Extract the [X, Y] coordinate from the center of the cell holding the provided text.  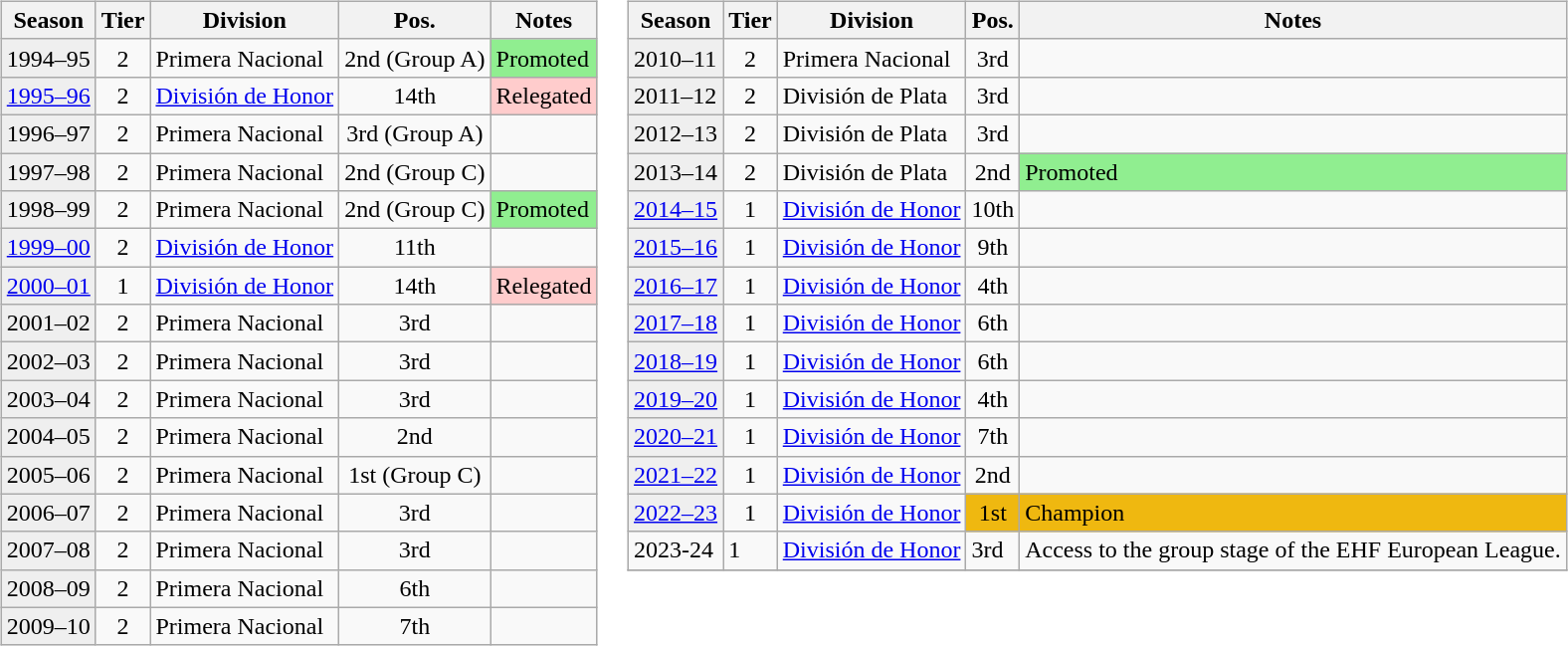
2011–12 [677, 96]
2020–21 [677, 437]
2nd (Group A) [415, 58]
2017–18 [677, 323]
1st (Group C) [415, 475]
2005–06 [48, 475]
Access to the group stage of the EHF European League. [1293, 550]
2014–15 [677, 210]
2000–01 [48, 286]
2018–19 [677, 361]
2008–09 [48, 588]
2002–03 [48, 361]
2013–14 [677, 172]
2003–04 [48, 399]
2023-24 [677, 550]
2021–22 [677, 475]
2016–17 [677, 286]
2022–23 [677, 513]
10th [993, 210]
Champion [1293, 513]
2012–13 [677, 133]
3rd (Group A) [415, 133]
1st [993, 513]
1999–00 [48, 248]
1998–99 [48, 210]
1996–97 [48, 133]
11th [415, 248]
2010–11 [677, 58]
2007–08 [48, 550]
1997–98 [48, 172]
2004–05 [48, 437]
2015–16 [677, 248]
2009–10 [48, 626]
1994–95 [48, 58]
1995–96 [48, 96]
2001–02 [48, 323]
9th [993, 248]
2006–07 [48, 513]
2019–20 [677, 399]
